Find where the given text appears and provide that cell's center as (x, y) coordinate. 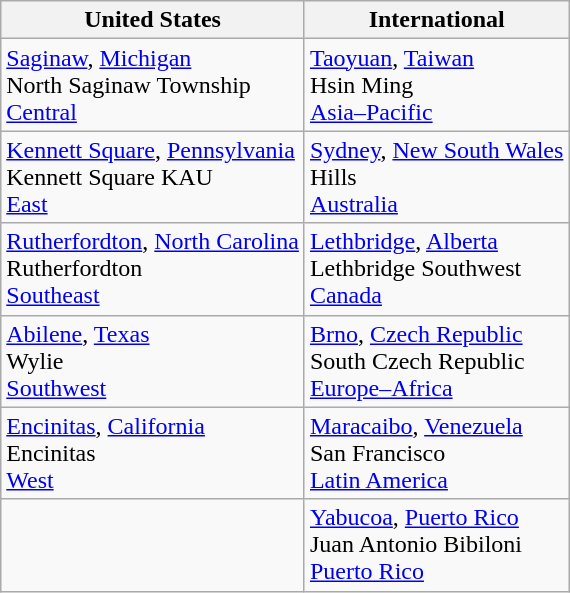
Yabucoa, Puerto RicoJuan Antonio BibiloniPuerto Rico (436, 545)
Rutherfordton, North CarolinaRutherfordtonSoutheast (153, 269)
Saginaw, MichiganNorth Saginaw TownshipCentral (153, 85)
Encinitas, CaliforniaEncinitasWest (153, 453)
International (436, 20)
Sydney, New South WalesHillsAustralia (436, 177)
Abilene, TexasWylieSouthwest (153, 361)
Kennett Square, PennsylvaniaKennett Square KAUEast (153, 177)
Taoyuan, TaiwanHsin MingAsia–Pacific (436, 85)
United States (153, 20)
Lethbridge, AlbertaLethbridge SouthwestCanada (436, 269)
Maracaibo, VenezuelaSan FranciscoLatin America (436, 453)
Brno, Czech RepublicSouth Czech RepublicEurope–Africa (436, 361)
